Provide the [x, y] coordinate of the cell's center where the given text is located.  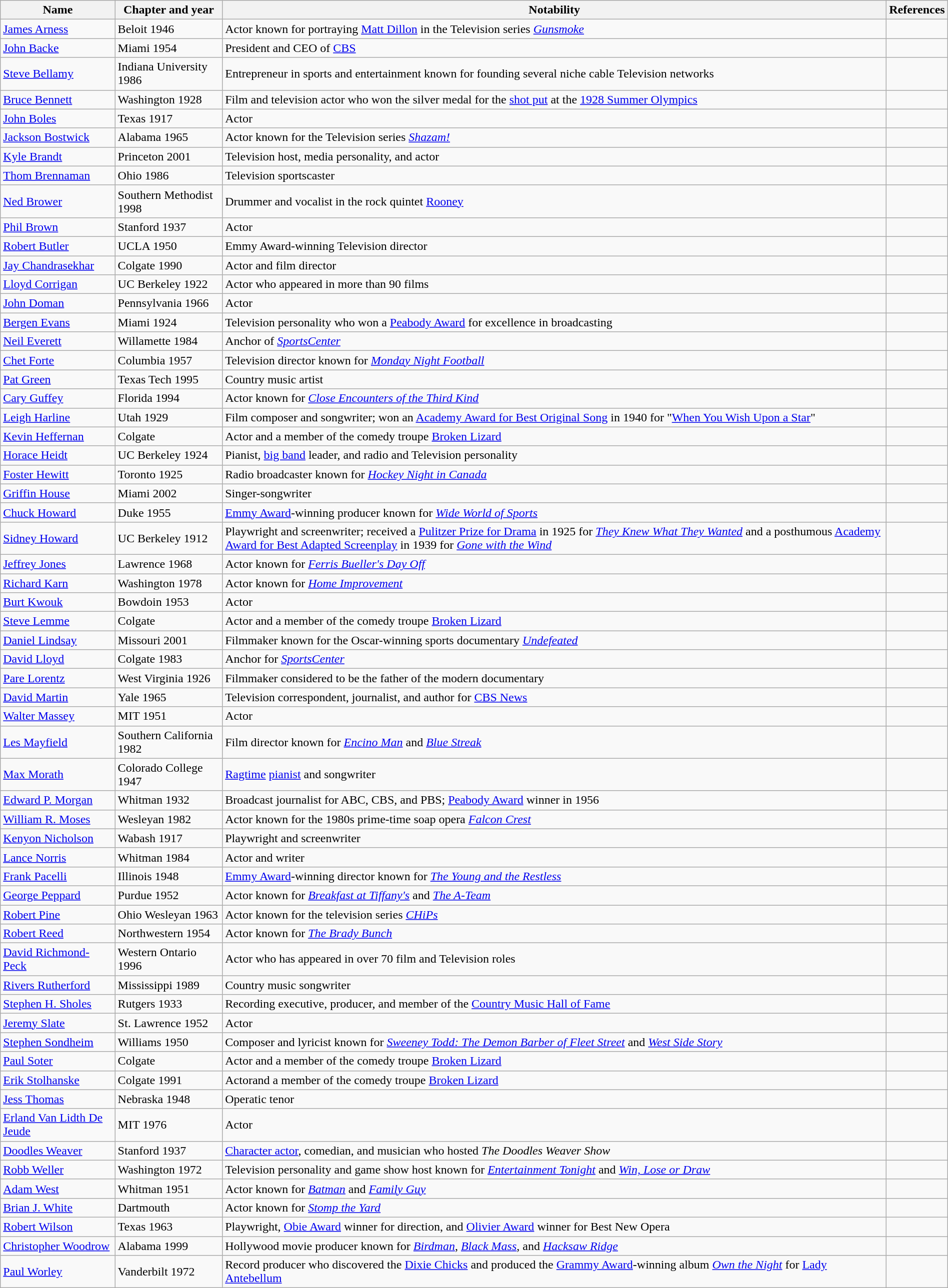
Frank Pacelli [58, 876]
Willamette 1984 [169, 341]
Stephen Sondheim [58, 1042]
Sidney Howard [58, 538]
Washington 1928 [169, 99]
Actorand a member of the comedy troupe Broken Lizard [554, 1080]
Miami 1954 [169, 48]
Playwright, Obie Award winner for direction, and Olivier Award winner for Best New Opera [554, 1227]
MIT 1951 [169, 716]
Actor known for portraying Matt Dillon in the Television series Gunsmoke [554, 29]
Television personality and game show host known for Entertainment Tonight and Win, Lose or Draw [554, 1170]
Wesleyan 1982 [169, 819]
Williams 1950 [169, 1042]
Northwestern 1954 [169, 934]
President and CEO of CBS [554, 48]
Radio broadcaster known for Hockey Night in Canada [554, 474]
Kyle Brandt [58, 156]
Singer-songwriter [554, 493]
Robert Pine [58, 914]
Washington 1978 [169, 583]
David Lloyd [58, 659]
John Boles [58, 118]
Florida 1994 [169, 398]
Kenyon Nicholson [58, 838]
Record producer who discovered the Dixie Chicks and produced the Grammy Award-winning album Own the Night for Lady Antebellum [554, 1272]
Colgate 1990 [169, 265]
Jeremy Slate [58, 1023]
Actor known for Batman and Family Guy [554, 1189]
Ned Brower [58, 201]
Actor and film director [554, 265]
Actor known for Breakfast at Tiffany's and The A-Team [554, 895]
Actor known for the television series CHiPs [554, 914]
Vanderbilt 1972 [169, 1272]
Chuck Howard [58, 512]
Thom Brennaman [58, 175]
Broadcast journalist for ABC, CBS, and PBS; Peabody Award winner in 1956 [554, 800]
UC Berkeley 1922 [169, 284]
Steve Lemme [58, 621]
Christopher Woodrow [58, 1246]
David Martin [58, 697]
John Backe [58, 48]
Chet Forte [58, 360]
UCLA 1950 [169, 246]
St. Lawrence 1952 [169, 1023]
Robert Wilson [58, 1227]
Miami 2002 [169, 493]
Les Mayfield [58, 742]
Composer and lyricist known for Sweeney Todd: The Demon Barber of Fleet Street and West Side Story [554, 1042]
Jess Thomas [58, 1099]
Bowdoin 1953 [169, 602]
Whitman 1984 [169, 857]
Actor known for Stomp the Yard [554, 1208]
Columbia 1957 [169, 360]
Purdue 1952 [169, 895]
Lance Norris [58, 857]
Filmmaker known for the Oscar-winning sports documentary Undefeated [554, 640]
Southern Methodist 1998 [169, 201]
Edward P. Morgan [58, 800]
Filmmaker considered to be the father of the modern documentary [554, 678]
Alabama 1965 [169, 137]
Paul Worley [58, 1272]
Erik Stolhanske [58, 1080]
William R. Moses [58, 819]
Television host, media personality, and actor [554, 156]
Jeffrey Jones [58, 564]
James Arness [58, 29]
Chapter and year [169, 10]
Name [58, 10]
Southern California 1982 [169, 742]
Steve Bellamy [58, 74]
Western Ontario 1996 [169, 960]
Pare Lorentz [58, 678]
Wabash 1917 [169, 838]
Recording executive, producer, and member of the Country Music Hall of Fame [554, 1004]
Country music artist [554, 379]
Colgate 1983 [169, 659]
Beloit 1946 [169, 29]
Emmy Award-winning producer known for Wide World of Sports [554, 512]
Burt Kwouk [58, 602]
Dartmouth [169, 1208]
Phil Brown [58, 227]
Bergen Evans [58, 322]
Television correspondent, journalist, and author for CBS News [554, 697]
Ohio Wesleyan 1963 [169, 914]
West Virginia 1926 [169, 678]
Doodles Weaver [58, 1151]
Actor known for Close Encounters of the Third Kind [554, 398]
Jackson Bostwick [58, 137]
Actor who has appeared in over 70 film and Television roles [554, 960]
Texas 1963 [169, 1227]
Pianist, big band leader, and radio and Television personality [554, 455]
Pennsylvania 1966 [169, 303]
Brian J. White [58, 1208]
Pat Green [58, 379]
Country music songwriter [554, 985]
Robert Reed [58, 934]
Toronto 1925 [169, 474]
Paul Soter [58, 1061]
Griffin House [58, 493]
Cary Guffey [58, 398]
Anchor for SportsCenter [554, 659]
Actor known for Ferris Bueller's Day Off [554, 564]
Television director known for Monday Night Football [554, 360]
David Richmond-Peck [58, 960]
Robb Weller [58, 1170]
Actor known for The Brady Bunch [554, 934]
John Doman [58, 303]
Actor known for Home Improvement [554, 583]
Missouri 2001 [169, 640]
Television personality who won a Peabody Award for excellence in broadcasting [554, 322]
George Peppard [58, 895]
Anchor of SportsCenter [554, 341]
Walter Massey [58, 716]
Duke 1955 [169, 512]
Princeton 2001 [169, 156]
Daniel Lindsay [58, 640]
Whitman 1932 [169, 800]
Television sportscaster [554, 175]
Film and television actor who won the silver medal for the shot put at the 1928 Summer Olympics [554, 99]
Colorado College 1947 [169, 775]
Bruce Bennett [58, 99]
Adam West [58, 1189]
Nebraska 1948 [169, 1099]
Foster Hewitt [58, 474]
Yale 1965 [169, 697]
References [917, 10]
Actor known for the Television series Shazam! [554, 137]
Emmy Award-winning Television director [554, 246]
Illinois 1948 [169, 876]
UC Berkeley 1912 [169, 538]
Rivers Rutherford [58, 985]
Richard Karn [58, 583]
Indiana University 1986 [169, 74]
Texas 1917 [169, 118]
Drummer and vocalist in the rock quintet Rooney [554, 201]
Lawrence 1968 [169, 564]
Colgate 1991 [169, 1080]
Ragtime pianist and songwriter [554, 775]
Character actor, comedian, and musician who hosted The Doodles Weaver Show [554, 1151]
Miami 1924 [169, 322]
Texas Tech 1995 [169, 379]
Whitman 1951 [169, 1189]
Actor who appeared in more than 90 films [554, 284]
MIT 1976 [169, 1125]
Notability [554, 10]
Robert Butler [58, 246]
Film composer and songwriter; won an Academy Award for Best Original Song in 1940 for "When You Wish Upon a Star" [554, 417]
Rutgers 1933 [169, 1004]
Actor and writer [554, 857]
Emmy Award-winning director known for The Young and the Restless [554, 876]
Actor known for the 1980s prime-time soap opera Falcon Crest [554, 819]
Hollywood movie producer known for Birdman, Black Mass, and Hacksaw Ridge [554, 1246]
Playwright and screenwriter [554, 838]
Entrepreneur in sports and entertainment known for founding several niche cable Television networks [554, 74]
Washington 1972 [169, 1170]
Kevin Heffernan [58, 436]
Film director known for Encino Man and Blue Streak [554, 742]
Jay Chandrasekhar [58, 265]
Operatic tenor [554, 1099]
Leigh Harline [58, 417]
Utah 1929 [169, 417]
Alabama 1999 [169, 1246]
Max Morath [58, 775]
Erland Van Lidth De Jeude [58, 1125]
Mississippi 1989 [169, 985]
Neil Everett [58, 341]
Stephen H. Sholes [58, 1004]
Ohio 1986 [169, 175]
Horace Heidt [58, 455]
Lloyd Corrigan [58, 284]
UC Berkeley 1924 [169, 455]
